For the text-containing cell, return its midpoint in [x, y] coordinate format. 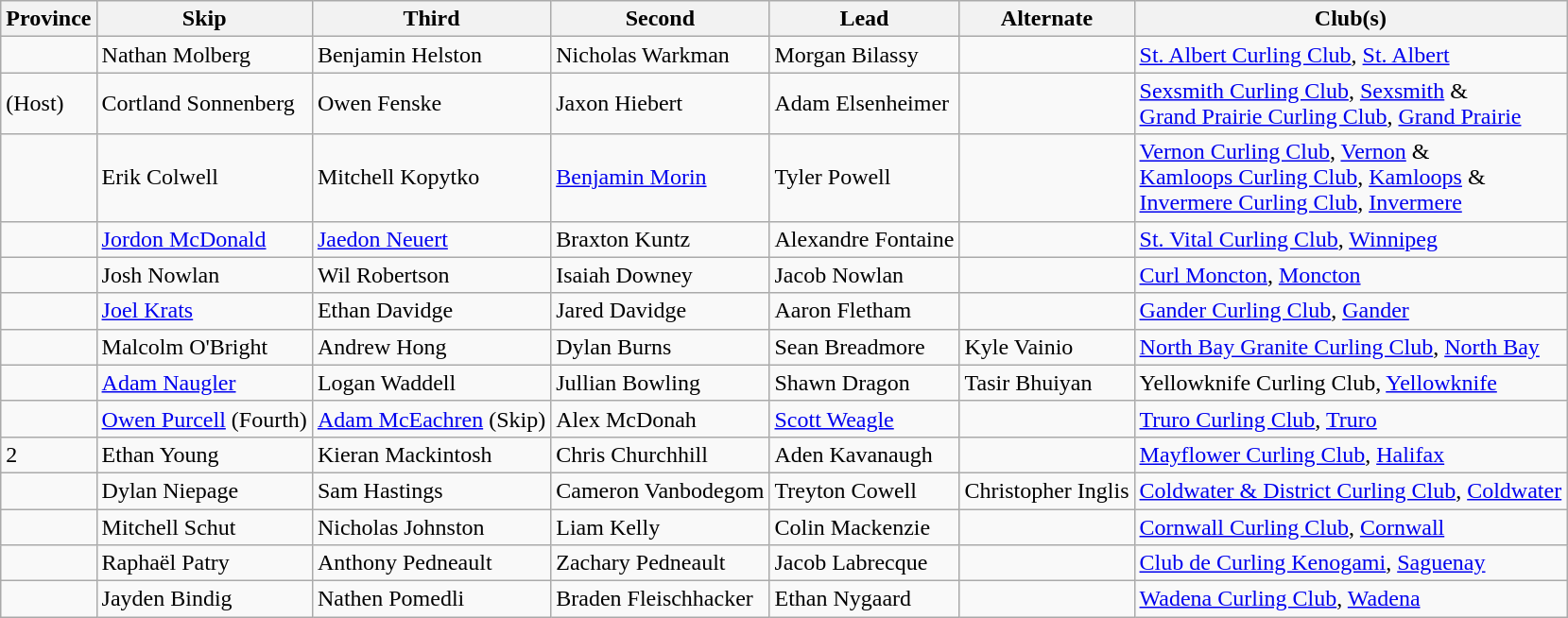
Jaedon Neuert [431, 239]
Truro Curling Club, Truro [1351, 419]
Gander Curling Club, Gander [1351, 311]
Shawn Dragon [864, 383]
Josh Nowlan [204, 275]
Erik Colwell [204, 178]
Nicholas Warkman [660, 55]
Aaron Fletham [864, 311]
Coldwater & District Curling Club, Coldwater [1351, 490]
Sam Hastings [431, 490]
Tyler Powell [864, 178]
Aden Kavanaugh [864, 455]
Benjamin Helston [431, 55]
Joel Krats [204, 311]
Sean Breadmore [864, 347]
Kieran Mackintosh [431, 455]
Mitchell Kopytko [431, 178]
Jaxon Hiebert [660, 104]
Vernon Curling Club, Vernon & Kamloops Curling Club, Kamloops & Invermere Curling Club, Invermere [1351, 178]
Tasir Bhuiyan [1047, 383]
Wadena Curling Club, Wadena [1351, 599]
Jared Davidge [660, 311]
North Bay Granite Curling Club, North Bay [1351, 347]
Alexandre Fontaine [864, 239]
Sexsmith Curling Club, Sexsmith & Grand Prairie Curling Club, Grand Prairie [1351, 104]
Alex McDonah [660, 419]
Wil Robertson [431, 275]
Logan Waddell [431, 383]
Morgan Bilassy [864, 55]
Kyle Vainio [1047, 347]
Treyton Cowell [864, 490]
Nathan Molberg [204, 55]
Benjamin Morin [660, 178]
Christopher Inglis [1047, 490]
2 [49, 455]
Adam Elsenheimer [864, 104]
Ethan Davidge [431, 311]
Scott Weagle [864, 419]
Ethan Nygaard [864, 599]
Nicholas Johnston [431, 526]
Mayflower Curling Club, Halifax [1351, 455]
Zachary Pedneault [660, 563]
Andrew Hong [431, 347]
Cameron Vanbodegom [660, 490]
Adam Naugler [204, 383]
Alternate [1047, 19]
Jordon McDonald [204, 239]
Nathen Pomedli [431, 599]
Chris Churchhill [660, 455]
Third [431, 19]
Lead [864, 19]
Club de Curling Kenogami, Saguenay [1351, 563]
Mitchell Schut [204, 526]
Second [660, 19]
Skip [204, 19]
Dylan Burns [660, 347]
Curl Moncton, Moncton [1351, 275]
Yellowknife Curling Club, Yellowknife [1351, 383]
St. Albert Curling Club, St. Albert [1351, 55]
Owen Purcell (Fourth) [204, 419]
Owen Fenske [431, 104]
(Host) [49, 104]
Anthony Pedneault [431, 563]
Province [49, 19]
Dylan Niepage [204, 490]
Ethan Young [204, 455]
Colin Mackenzie [864, 526]
Braxton Kuntz [660, 239]
Jacob Nowlan [864, 275]
Cortland Sonnenberg [204, 104]
Braden Fleischhacker [660, 599]
Malcolm O'Bright [204, 347]
Jullian Bowling [660, 383]
Liam Kelly [660, 526]
St. Vital Curling Club, Winnipeg [1351, 239]
Adam McEachren (Skip) [431, 419]
Jacob Labrecque [864, 563]
Raphaël Patry [204, 563]
Jayden Bindig [204, 599]
Club(s) [1351, 19]
Isaiah Downey [660, 275]
Cornwall Curling Club, Cornwall [1351, 526]
